Scan for the cell matching the given text and deliver its (X, Y) coordinate at center. 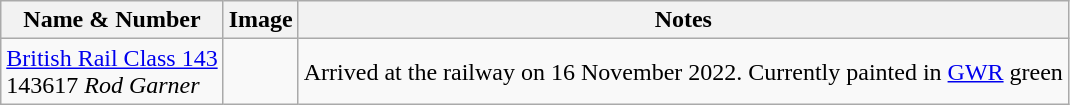
Notes (683, 20)
Arrived at the railway on 16 November 2022. Currently painted in GWR green (683, 72)
Name & Number (112, 20)
British Rail Class 143143617 Rod Garner (112, 72)
Image (260, 20)
